Locate the cell with the specified text and output its (X, Y) center coordinate. 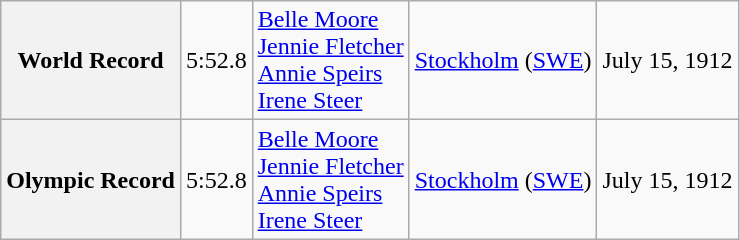
World Record (91, 60)
Olympic Record (91, 180)
